Provide the (X, Y) coordinate of the cell's center where the given text is located.  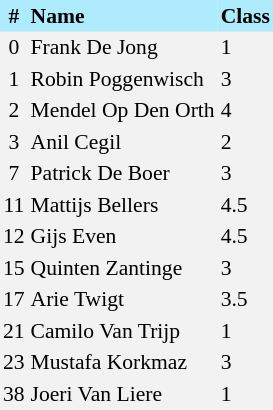
0 (14, 48)
Mattijs Bellers (123, 205)
15 (14, 268)
12 (14, 236)
21 (14, 331)
Quinten Zantinge (123, 268)
4 (246, 110)
Mustafa Korkmaz (123, 362)
Patrick De Boer (123, 174)
38 (14, 394)
17 (14, 300)
Gijs Even (123, 236)
Joeri Van Liere (123, 394)
# (14, 16)
Name (123, 16)
Camilo Van Trijp (123, 331)
23 (14, 362)
7 (14, 174)
11 (14, 205)
Frank De Jong (123, 48)
Class (246, 16)
3.5 (246, 300)
Anil Cegil (123, 142)
Mendel Op Den Orth (123, 110)
Arie Twigt (123, 300)
Robin Poggenwisch (123, 79)
